Scan for the cell matching the given text and deliver its (x, y) coordinate at center. 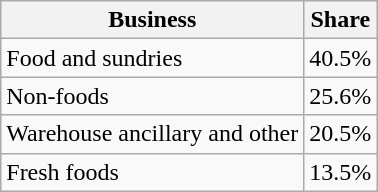
Food and sundries (152, 58)
Fresh foods (152, 172)
Share (340, 20)
13.5% (340, 172)
20.5% (340, 134)
25.6% (340, 96)
Warehouse ancillary and other (152, 134)
Business (152, 20)
Non-foods (152, 96)
40.5% (340, 58)
